Capture the cell that displays the provided text and extract its (X, Y) central coordinate. 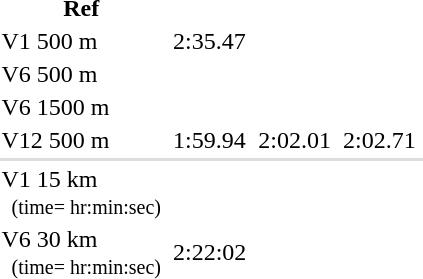
V12 500 m (82, 140)
2:02.01 (295, 140)
V6 1500 m (82, 107)
2:02.71 (380, 140)
V1 500 m (82, 41)
V1 15 km (time= hr:min:sec) (82, 192)
V6 500 m (82, 74)
2:35.47 (210, 41)
1:59.94 (210, 140)
